Return the [x, y] coordinate for the center point of the cell that contains the specified text.  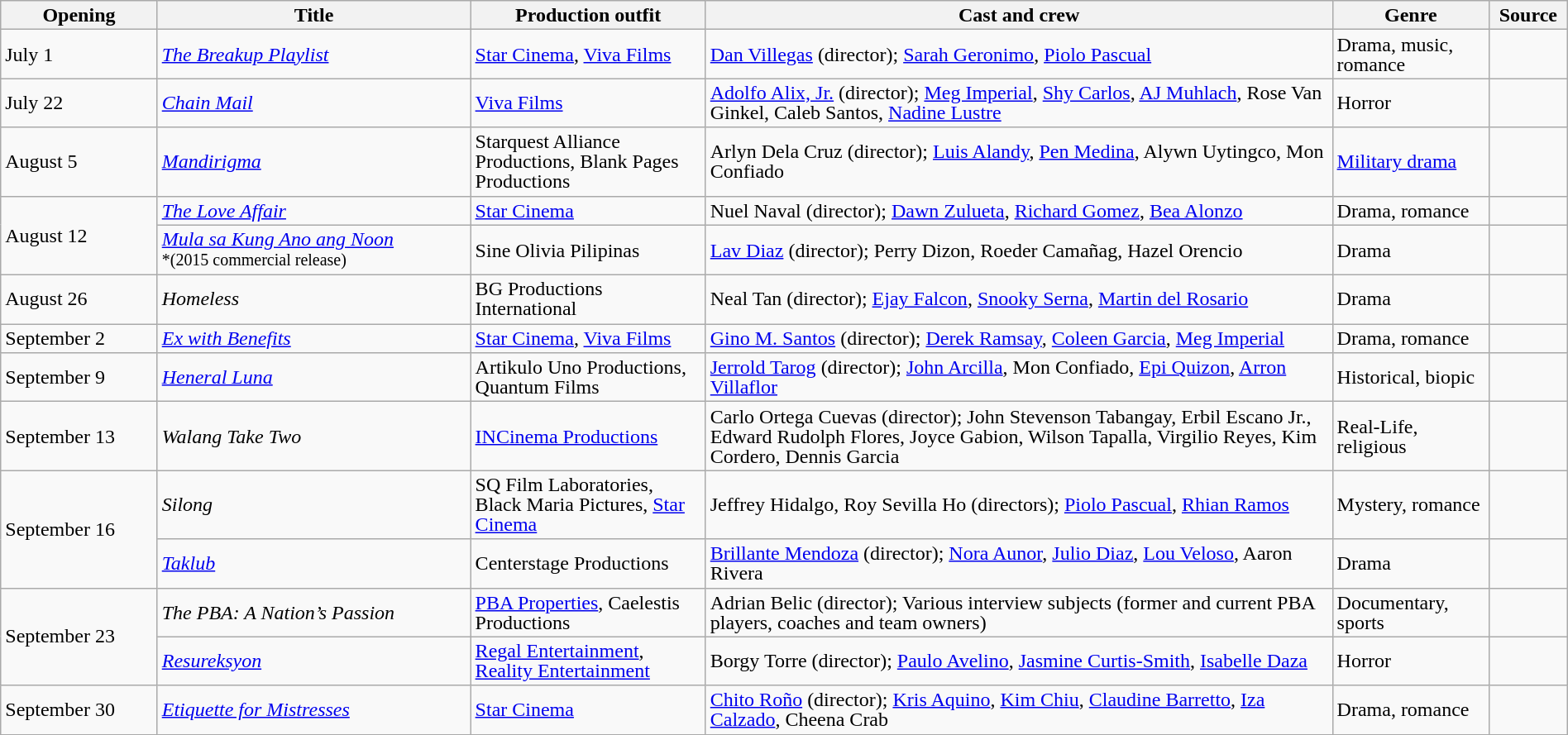
Adrian Belic (director); Various interview subjects (former and current PBA players, coaches and team owners) [1019, 612]
Chito Roño (director); Kris Aquino, Kim Chiu, Claudine Barretto, Iza Calzado, Cheena Crab [1019, 709]
August 5 [79, 162]
August 26 [79, 299]
Real-Life, religious [1411, 437]
Source [1528, 15]
Drama, music, romance [1411, 55]
September 13 [79, 437]
Dan Villegas (director); Sarah Geronimo, Piolo Pascual [1019, 55]
Arlyn Dela Cruz (director); Luis Alandy, Pen Medina, Alywn Uytingco, Mon Confiado [1019, 162]
Nuel Naval (director); Dawn Zulueta, Richard Gomez, Bea Alonzo [1019, 210]
Taklub [314, 564]
July 1 [79, 55]
Starquest Alliance Productions, Blank Pages Productions [588, 162]
The Breakup Playlist [314, 55]
BG Productions International [588, 299]
Genre [1411, 15]
July 22 [79, 103]
Jerrold Tarog (director); John Arcilla, Mon Confiado, Epi Quizon, Arron Villaflor [1019, 377]
Gino M. Santos (director); Derek Ramsay, Coleen Garcia, Meg Imperial [1019, 339]
Lav Diaz (director); Perry Dizon, Roeder Camañag, Hazel Orencio [1019, 250]
Military drama [1411, 162]
Mystery, romance [1411, 504]
Opening [79, 15]
Centerstage Productions [588, 564]
Ex with Benefits [314, 339]
Cast and crew [1019, 15]
Documentary, sports [1411, 612]
September 2 [79, 339]
Borgy Torre (director); Paulo Avelino, Jasmine Curtis-Smith, Isabelle Daza [1019, 661]
Neal Tan (director); Ejay Falcon, Snooky Serna, Martin del Rosario [1019, 299]
Etiquette for Mistresses [314, 709]
Adolfo Alix, Jr. (director); Meg Imperial, Shy Carlos, AJ Muhlach, Rose Van Ginkel, Caleb Santos, Nadine Lustre [1019, 103]
Artikulo Uno Productions, Quantum Films [588, 377]
Regal Entertainment, Reality Entertainment [588, 661]
August 12 [79, 236]
The Love Affair [314, 210]
Jeffrey Hidalgo, Roy Sevilla Ho (directors); Piolo Pascual, Rhian Ramos [1019, 504]
Production outfit [588, 15]
Walang Take Two [314, 437]
Silong [314, 504]
Homeless [314, 299]
Mula sa Kung Ano ang Noon *(2015 commercial release) [314, 250]
Resureksyon [314, 661]
Brillante Mendoza (director); Nora Aunor, Julio Diaz, Lou Veloso, Aaron Rivera [1019, 564]
September 9 [79, 377]
September 30 [79, 709]
September 23 [79, 637]
Historical, biopic [1411, 377]
SQ Film Laboratories, Black Maria Pictures, Star Cinema [588, 504]
Sine Olivia Pilipinas [588, 250]
PBA Properties, Caelestis Productions [588, 612]
Chain Mail [314, 103]
September 16 [79, 529]
Title [314, 15]
Viva Films [588, 103]
The PBA: A Nation’s Passion [314, 612]
INCinema Productions [588, 437]
Heneral Luna [314, 377]
Mandirigma [314, 162]
